Return [x, y] of the center of cell containing provided text 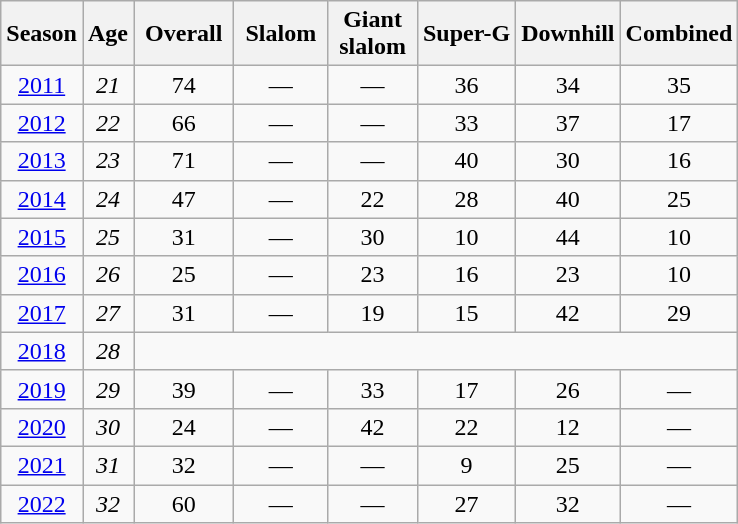
71 [184, 161]
Season [42, 34]
37 [568, 123]
2021 [42, 465]
2011 [42, 85]
2015 [42, 237]
74 [184, 85]
2016 [42, 275]
34 [568, 85]
Age [108, 34]
2013 [42, 161]
2014 [42, 199]
39 [184, 389]
12 [568, 427]
66 [184, 123]
60 [184, 503]
36 [466, 85]
Downhill [568, 34]
Slalom [281, 34]
21 [108, 85]
44 [568, 237]
2012 [42, 123]
Overall [184, 34]
Giant slalom [373, 34]
2019 [42, 389]
2022 [42, 503]
47 [184, 199]
9 [466, 465]
35 [679, 85]
2020 [42, 427]
19 [373, 313]
Combined [679, 34]
Super-G [466, 34]
15 [466, 313]
2017 [42, 313]
2018 [42, 351]
